Search for the cell housing the specified text and yield its (X, Y) center coordinate. 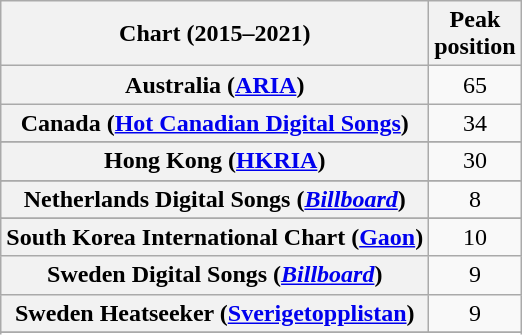
Sweden Heatseeker (Sverigetopplistan) (215, 313)
30 (475, 161)
Australia (ARIA) (215, 85)
Sweden Digital Songs (Billboard) (215, 275)
Hong Kong (HKRIA) (215, 161)
8 (475, 199)
Canada (Hot Canadian Digital Songs) (215, 123)
South Korea International Chart (Gaon) (215, 237)
65 (475, 85)
Chart (2015–2021) (215, 34)
34 (475, 123)
Peakposition (475, 34)
10 (475, 237)
Netherlands Digital Songs (Billboard) (215, 199)
